Pinpoint the cell where the given text exists, returning its [X, Y] midpoint coordinate. 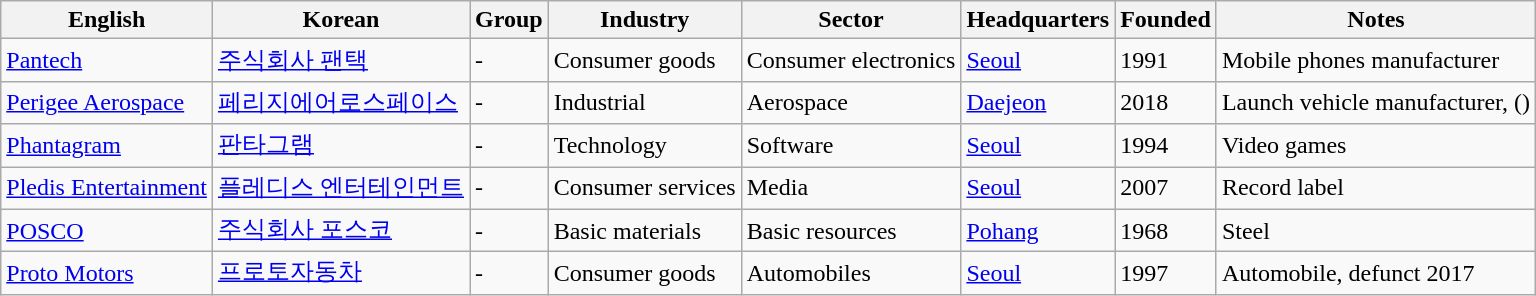
Daejeon [1038, 102]
Sector [851, 20]
Industry [644, 20]
Phantagram [107, 146]
Technology [644, 146]
프로토자동차 [340, 274]
Pantech [107, 60]
Consumer electronics [851, 60]
Pledis Entertainment [107, 188]
1994 [1166, 146]
Launch vehicle manufacturer, () [1376, 102]
Record label [1376, 188]
Notes [1376, 20]
Media [851, 188]
Consumer services [644, 188]
English [107, 20]
2007 [1166, 188]
주식회사 팬택 [340, 60]
2018 [1166, 102]
1997 [1166, 274]
Video games [1376, 146]
Headquarters [1038, 20]
Software [851, 146]
POSCO [107, 230]
Basic resources [851, 230]
1991 [1166, 60]
Steel [1376, 230]
페리지에어로스페이스 [340, 102]
주식회사 포스코 [340, 230]
Korean [340, 20]
Perigee Aerospace [107, 102]
Industrial [644, 102]
Group [510, 20]
Proto Motors [107, 274]
Pohang [1038, 230]
판타그램 [340, 146]
플레디스 엔터테인먼트 [340, 188]
Aerospace [851, 102]
Automobile, defunct 2017 [1376, 274]
Automobiles [851, 274]
Mobile phones manufacturer [1376, 60]
Basic materials [644, 230]
Founded [1166, 20]
1968 [1166, 230]
